Capture the cell that displays the provided text and extract its [X, Y] central coordinate. 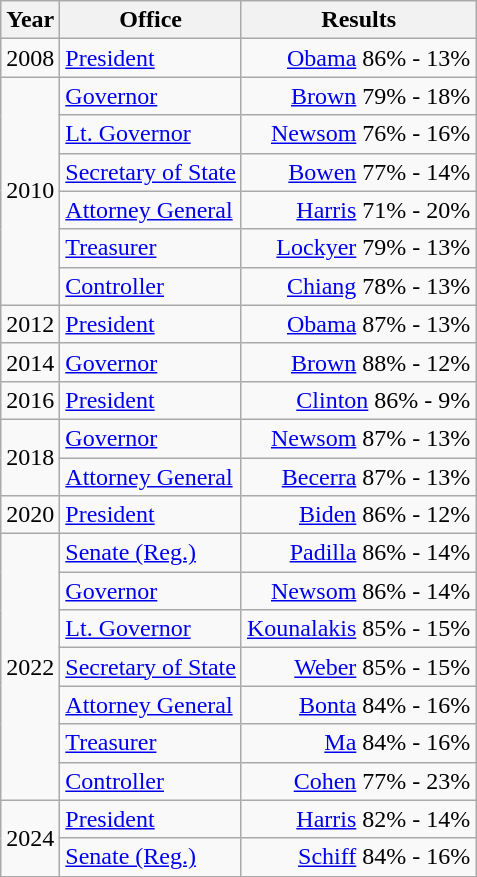
Harris 71% - 20% [358, 210]
Biden 86% - 12% [358, 515]
Clinton 86% - 9% [358, 400]
Schiff 84% - 16% [358, 857]
Chiang 78% - 13% [358, 286]
Newsom 86% - 14% [358, 591]
Results [358, 20]
Cohen 77% - 23% [358, 781]
Bonta 84% - 16% [358, 705]
Ma 84% - 16% [358, 743]
Newsom 76% - 16% [358, 134]
Brown 79% - 18% [358, 96]
2010 [30, 191]
Office [151, 20]
Obama 86% - 13% [358, 58]
2020 [30, 515]
Lockyer 79% - 13% [358, 248]
2016 [30, 400]
Padilla 86% - 14% [358, 553]
Obama 87% - 13% [358, 324]
2012 [30, 324]
2018 [30, 457]
Brown 88% - 12% [358, 362]
2014 [30, 362]
2008 [30, 58]
Bowen 77% - 14% [358, 172]
Weber 85% - 15% [358, 667]
2022 [30, 667]
Kounalakis 85% - 15% [358, 629]
2024 [30, 838]
Newsom 87% - 13% [358, 438]
Year [30, 20]
Harris 82% - 14% [358, 819]
Becerra 87% - 13% [358, 477]
